Search for the cell housing the specified text and yield its [x, y] center coordinate. 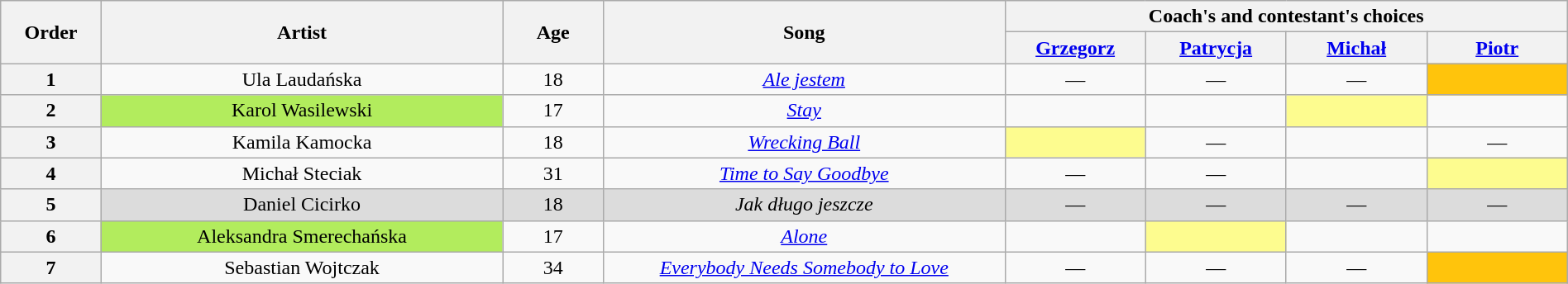
Daniel Cicirko [302, 205]
Ula Laudańska [302, 79]
Stay [804, 111]
Artist [302, 32]
Ale jestem [804, 79]
Age [552, 32]
2 [51, 111]
Kamila Kamocka [302, 142]
5 [51, 205]
Everybody Needs Somebody to Love [804, 267]
Michał Steciak [302, 173]
4 [51, 173]
Wrecking Ball [804, 142]
31 [552, 173]
34 [552, 267]
Order [51, 32]
Song [804, 32]
1 [51, 79]
Grzegorz [1075, 48]
Karol Wasilewski [302, 111]
Jak długo jeszcze [804, 205]
Coach's and contestant's choices [1286, 17]
3 [51, 142]
Time to Say Goodbye [804, 173]
Sebastian Wojtczak [302, 267]
6 [51, 236]
Michał [1356, 48]
Patrycja [1216, 48]
Aleksandra Smerechańska [302, 236]
Piotr [1497, 48]
7 [51, 267]
Alone [804, 236]
